Identify which cell holds the provided text, then report its (X, Y) central coordinate. 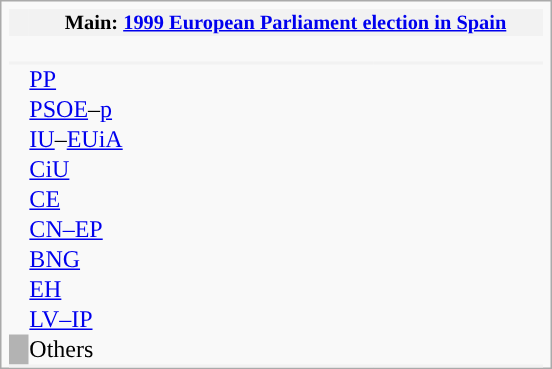
PP (124, 80)
Main: 1999 European Parliament election in Spain (286, 22)
IU–EUiA (124, 140)
CE (124, 200)
BNG (124, 260)
CiU (124, 170)
Others (124, 350)
LV–IP (124, 320)
EH (124, 290)
CN–EP (124, 230)
PSOE–p (124, 110)
